Return the (x, y) coordinate for the center point of the cell that contains the specified text.  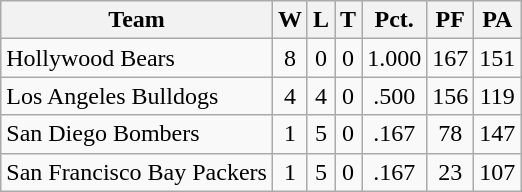
PF (450, 20)
147 (498, 134)
W (290, 20)
San Francisco Bay Packers (137, 172)
.500 (394, 96)
Los Angeles Bulldogs (137, 96)
8 (290, 58)
23 (450, 172)
Pct. (394, 20)
107 (498, 172)
Hollywood Bears (137, 58)
78 (450, 134)
156 (450, 96)
PA (498, 20)
Team (137, 20)
T (348, 20)
167 (450, 58)
San Diego Bombers (137, 134)
L (320, 20)
151 (498, 58)
119 (498, 96)
1.000 (394, 58)
